Output the [x, y] coordinate of the center of the cell containing the given text.  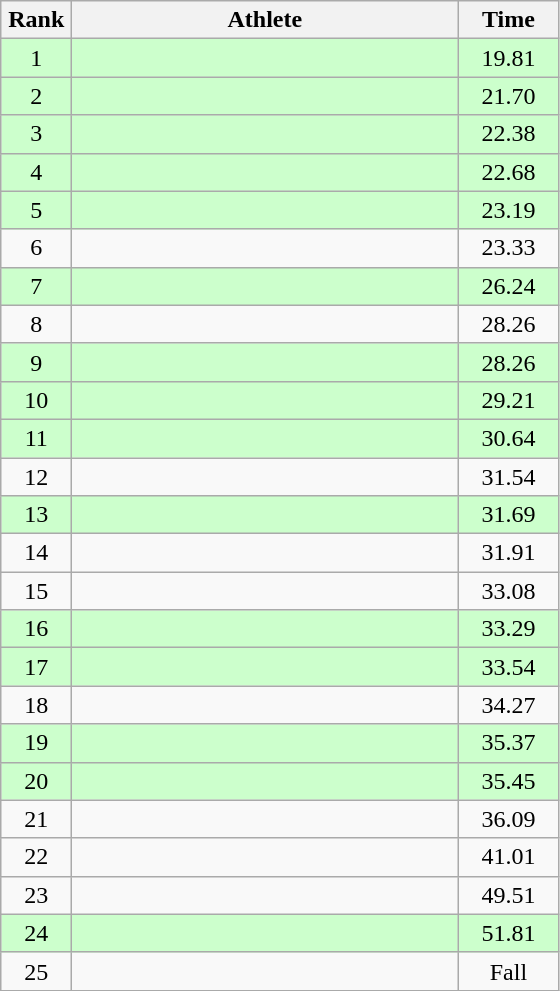
17 [36, 667]
23.19 [508, 210]
Fall [508, 971]
2 [36, 96]
15 [36, 591]
10 [36, 400]
30.64 [508, 438]
31.54 [508, 477]
25 [36, 971]
36.09 [508, 819]
51.81 [508, 933]
33.54 [508, 667]
23.33 [508, 248]
16 [36, 629]
11 [36, 438]
Athlete [265, 20]
33.08 [508, 591]
26.24 [508, 286]
22 [36, 857]
12 [36, 477]
20 [36, 781]
34.27 [508, 705]
Time [508, 20]
21 [36, 819]
49.51 [508, 895]
22.38 [508, 134]
33.29 [508, 629]
6 [36, 248]
19.81 [508, 58]
7 [36, 286]
5 [36, 210]
9 [36, 362]
3 [36, 134]
18 [36, 705]
1 [36, 58]
Rank [36, 20]
14 [36, 553]
31.91 [508, 553]
24 [36, 933]
35.37 [508, 743]
21.70 [508, 96]
22.68 [508, 172]
29.21 [508, 400]
31.69 [508, 515]
13 [36, 515]
35.45 [508, 781]
23 [36, 895]
19 [36, 743]
8 [36, 324]
41.01 [508, 857]
4 [36, 172]
